Search for the cell housing the specified text and yield its (X, Y) center coordinate. 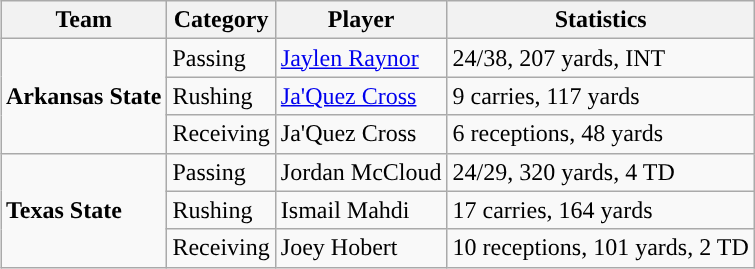
Jaylen Raynor (361, 58)
Player (361, 20)
9 carries, 117 yards (600, 96)
Texas State (83, 210)
Statistics (600, 20)
17 carries, 164 yards (600, 210)
24/29, 320 yards, 4 TD (600, 172)
Team (83, 20)
6 receptions, 48 yards (600, 134)
Joey Hobert (361, 248)
Jordan McCloud (361, 172)
Arkansas State (83, 96)
24/38, 207 yards, INT (600, 58)
10 receptions, 101 yards, 2 TD (600, 248)
Category (221, 20)
Ismail Mahdi (361, 210)
